Locate the cell with the specified text and output its (X, Y) center coordinate. 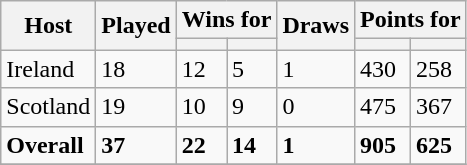
9 (252, 107)
Played (136, 26)
Wins for (226, 20)
367 (438, 107)
Ireland (48, 69)
475 (383, 107)
0 (316, 107)
22 (201, 145)
430 (383, 69)
37 (136, 145)
Draws (316, 26)
Overall (48, 145)
258 (438, 69)
Points for (411, 20)
Scotland (48, 107)
14 (252, 145)
Host (48, 26)
18 (136, 69)
905 (383, 145)
12 (201, 69)
5 (252, 69)
625 (438, 145)
19 (136, 107)
10 (201, 107)
